Locate the cell with the specified text and output its [x, y] center coordinate. 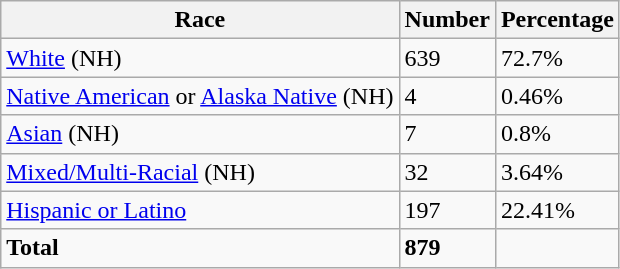
Asian (NH) [200, 134]
0.8% [557, 134]
White (NH) [200, 58]
0.46% [557, 96]
22.41% [557, 210]
Number [447, 20]
3.64% [557, 172]
32 [447, 172]
72.7% [557, 58]
4 [447, 96]
197 [447, 210]
Mixed/Multi-Racial (NH) [200, 172]
Race [200, 20]
7 [447, 134]
879 [447, 248]
Percentage [557, 20]
Hispanic or Latino [200, 210]
Total [200, 248]
Native American or Alaska Native (NH) [200, 96]
639 [447, 58]
